Scan for the cell matching the given text and deliver its (X, Y) coordinate at center. 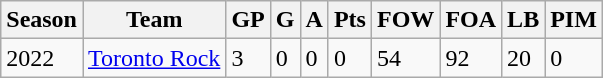
Toronto Rock (154, 58)
PIM (574, 20)
2022 (42, 58)
A (314, 20)
Pts (350, 20)
LB (524, 20)
Season (42, 20)
3 (248, 58)
Team (154, 20)
GP (248, 20)
54 (405, 58)
G (285, 20)
FOA (471, 20)
20 (524, 58)
92 (471, 58)
FOW (405, 20)
